Search for the cell housing the specified text and yield its (X, Y) center coordinate. 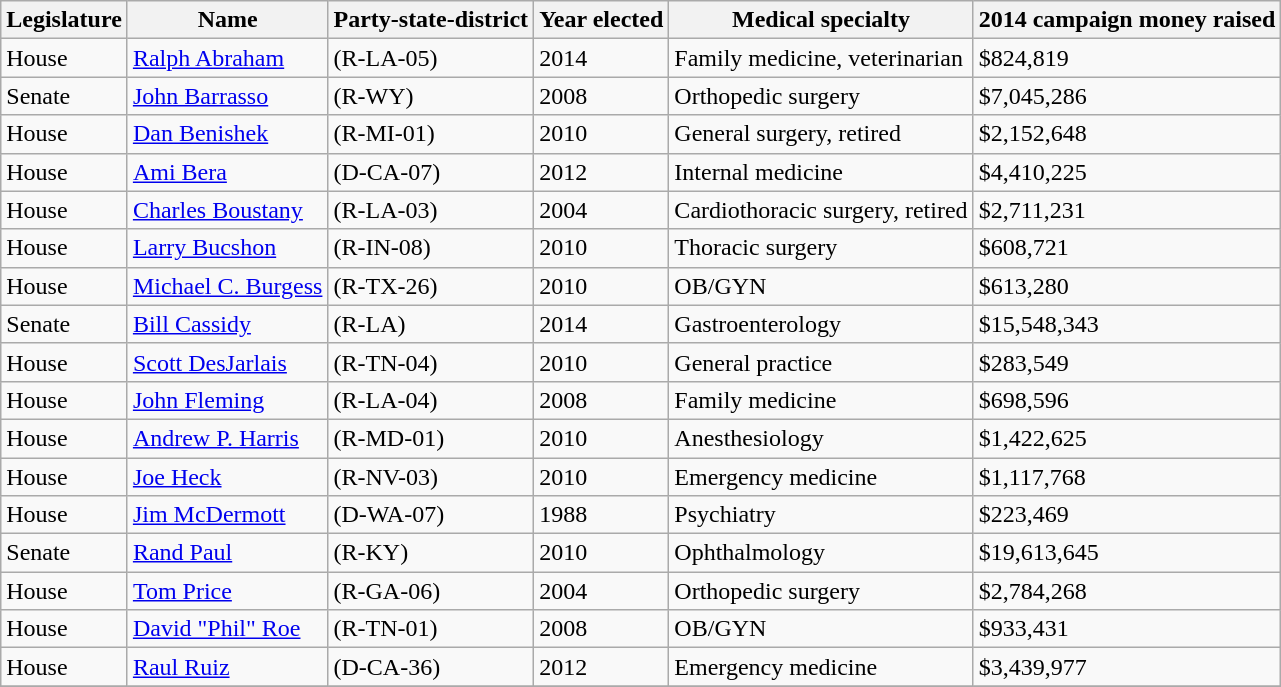
Thoracic surgery (821, 248)
Scott DesJarlais (228, 362)
$19,613,645 (1127, 553)
$1,422,625 (1127, 438)
(R-IN-08) (431, 248)
Party-state-district (431, 20)
Name (228, 20)
(R-TX-26) (431, 286)
$3,439,977 (1127, 667)
Rand Paul (228, 553)
(R-WY) (431, 96)
$4,410,225 (1127, 172)
Joe Heck (228, 477)
(R-KY) (431, 553)
Michael C. Burgess (228, 286)
Raul Ruiz (228, 667)
$15,548,343 (1127, 324)
2014 campaign money raised (1127, 20)
$698,596 (1127, 400)
Bill Cassidy (228, 324)
(R-TN-01) (431, 629)
Internal medicine (821, 172)
(R-NV-03) (431, 477)
(R-LA-05) (431, 58)
John Barrasso (228, 96)
Legislature (64, 20)
Anesthesiology (821, 438)
$223,469 (1127, 515)
(D-CA-36) (431, 667)
$7,045,286 (1127, 96)
John Fleming (228, 400)
David "Phil" Roe (228, 629)
Ralph Abraham (228, 58)
(R-LA-03) (431, 210)
$2,711,231 (1127, 210)
(R-MI-01) (431, 134)
$2,784,268 (1127, 591)
(D-CA-07) (431, 172)
Psychiatry (821, 515)
$933,431 (1127, 629)
$283,549 (1127, 362)
Medical specialty (821, 20)
Tom Price (228, 591)
(R-GA-06) (431, 591)
(R-LA-04) (431, 400)
(D-WA-07) (431, 515)
$608,721 (1127, 248)
(R-LA) (431, 324)
Gastroenterology (821, 324)
$613,280 (1127, 286)
1988 (602, 515)
Ophthalmology (821, 553)
Dan Benishek (228, 134)
(R-TN-04) (431, 362)
(R-MD-01) (431, 438)
Family medicine (821, 400)
Larry Bucshon (228, 248)
Family medicine, veterinarian (821, 58)
Ami Bera (228, 172)
Cardiothoracic surgery, retired (821, 210)
Year elected (602, 20)
Jim McDermott (228, 515)
$1,117,768 (1127, 477)
General practice (821, 362)
Charles Boustany (228, 210)
General surgery, retired (821, 134)
Andrew P. Harris (228, 438)
$824,819 (1127, 58)
$2,152,648 (1127, 134)
